Detect which cell encompasses the target text, then output its [X, Y] center coordinate. 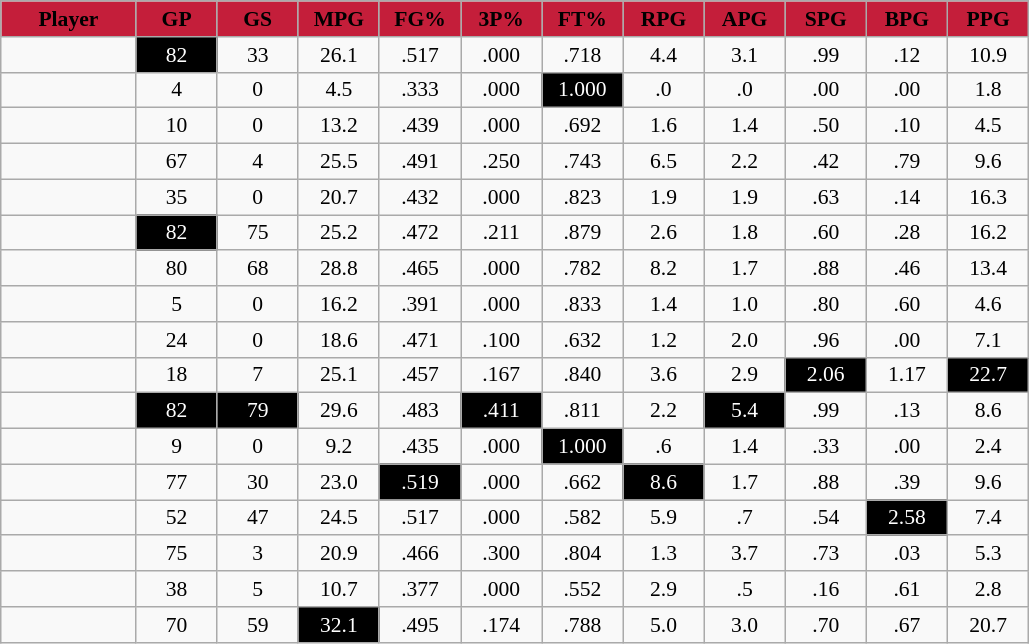
28.8 [338, 269]
.61 [906, 589]
.46 [906, 269]
3.1 [744, 55]
.67 [906, 625]
.391 [420, 304]
.12 [906, 55]
.39 [906, 482]
59 [258, 625]
2.06 [826, 375]
.465 [420, 269]
.804 [582, 554]
.16 [826, 589]
.439 [420, 126]
1.2 [664, 340]
79 [258, 411]
1.3 [664, 554]
77 [176, 482]
25.5 [338, 162]
30 [258, 482]
.80 [826, 304]
.33 [826, 447]
MPG [338, 19]
47 [258, 518]
.300 [502, 554]
.782 [582, 269]
13.2 [338, 126]
3 [258, 554]
.411 [502, 411]
.472 [420, 233]
.100 [502, 340]
29.6 [338, 411]
.491 [420, 162]
Player [68, 19]
SPG [826, 19]
7.1 [988, 340]
PPG [988, 19]
.63 [826, 197]
.03 [906, 554]
20.9 [338, 554]
.28 [906, 233]
.552 [582, 589]
.833 [582, 304]
.840 [582, 375]
.79 [906, 162]
18.6 [338, 340]
.811 [582, 411]
.174 [502, 625]
5.4 [744, 411]
.483 [420, 411]
68 [258, 269]
32.1 [338, 625]
.54 [826, 518]
24 [176, 340]
GS [258, 19]
52 [176, 518]
18 [176, 375]
GP [176, 19]
.632 [582, 340]
7 [258, 375]
FT% [582, 19]
23.0 [338, 482]
5.3 [988, 554]
.73 [826, 554]
.250 [502, 162]
FG% [420, 19]
1.6 [664, 126]
.743 [582, 162]
5.9 [664, 518]
35 [176, 197]
.519 [420, 482]
APG [744, 19]
.377 [420, 589]
.42 [826, 162]
.495 [420, 625]
9.2 [338, 447]
.692 [582, 126]
.333 [420, 90]
26.1 [338, 55]
5.0 [664, 625]
.471 [420, 340]
10.7 [338, 589]
.50 [826, 126]
.879 [582, 233]
3.6 [664, 375]
.823 [582, 197]
.211 [502, 233]
2.4 [988, 447]
.5 [744, 589]
.167 [502, 375]
22.7 [988, 375]
16.3 [988, 197]
.14 [906, 197]
3P% [502, 19]
.13 [906, 411]
6.5 [664, 162]
70 [176, 625]
13.4 [988, 269]
.96 [826, 340]
2.8 [988, 589]
.788 [582, 625]
.432 [420, 197]
.457 [420, 375]
80 [176, 269]
.6 [664, 447]
67 [176, 162]
1.0 [744, 304]
.662 [582, 482]
33 [258, 55]
2.6 [664, 233]
.435 [420, 447]
BPG [906, 19]
9 [176, 447]
25.2 [338, 233]
.7 [744, 518]
1.17 [906, 375]
3.0 [744, 625]
10 [176, 126]
2.58 [906, 518]
38 [176, 589]
.466 [420, 554]
2.0 [744, 340]
7.4 [988, 518]
.582 [582, 518]
10.9 [988, 55]
RPG [664, 19]
.10 [906, 126]
24.5 [338, 518]
25.1 [338, 375]
.718 [582, 55]
8.2 [664, 269]
3.7 [744, 554]
4.6 [988, 304]
.70 [826, 625]
4.4 [664, 55]
